Determine the [x, y] coordinate at the center of the cell enclosing the given text.  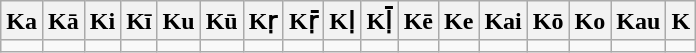
Kā [63, 21]
Kai [503, 21]
Ki [102, 21]
Ko [590, 21]
Kḹ [380, 21]
Ke [459, 21]
Ka [22, 21]
Kḷ [342, 21]
Kō [548, 21]
K [681, 21]
Kē [418, 21]
Kī [139, 21]
Kṝ [303, 21]
Kū [222, 21]
Kṛ [263, 21]
Ku [178, 21]
Kau [638, 21]
